Locate the cell with the specified text and output its [x, y] center coordinate. 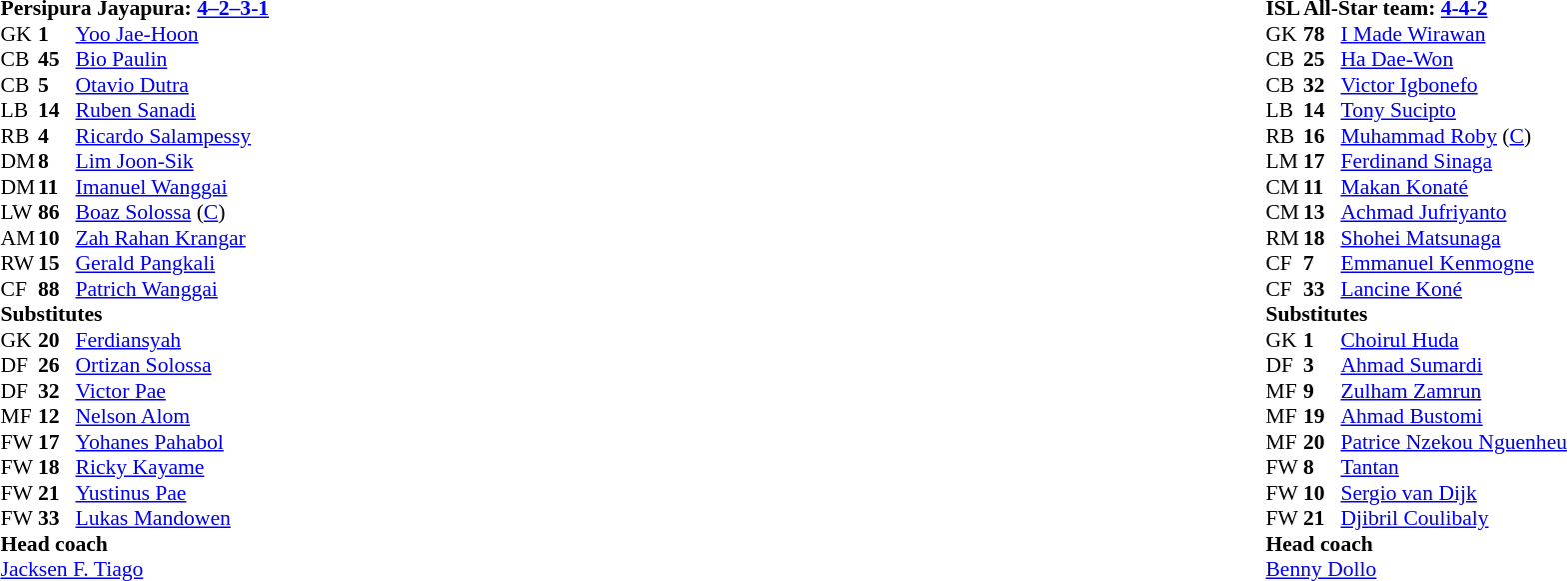
LW [19, 213]
Yohanes Pahabol [173, 442]
Bio Paulin [173, 59]
Ruben Sanadi [173, 111]
78 [1322, 34]
Ahmad Sumardi [1453, 365]
7 [1322, 263]
Ortizan Solossa [173, 365]
Ferdiansyah [173, 340]
3 [1322, 365]
Choirul Huda [1453, 340]
Victor Igbonefo [1453, 85]
Achmad Jufriyanto [1453, 213]
5 [57, 85]
Otavio Dutra [173, 85]
RW [19, 263]
Lim Joon-Sik [173, 161]
AM [19, 238]
9 [1322, 391]
Makan Konaté [1453, 187]
12 [57, 417]
Zulham Zamrun [1453, 391]
Tony Sucipto [1453, 111]
26 [57, 365]
19 [1322, 417]
86 [57, 213]
Boaz Solossa (C) [173, 213]
Emmanuel Kenmogne [1453, 263]
Patrich Wanggai [173, 289]
Ricardo Salampessy [173, 136]
Nelson Alom [173, 417]
Ha Dae-Won [1453, 59]
Gerald Pangkali [173, 263]
Victor Pae [173, 391]
Sergio van Dijk [1453, 493]
Yoo Jae-Hoon [173, 34]
45 [57, 59]
LM [1284, 161]
16 [1322, 136]
Muhammad Roby (C) [1453, 136]
88 [57, 289]
Imanuel Wanggai [173, 187]
Djibril Coulibaly [1453, 519]
Lukas Mandowen [173, 519]
Yustinus Pae [173, 493]
15 [57, 263]
Tantan [1453, 467]
RM [1284, 238]
Shohei Matsunaga [1453, 238]
Zah Rahan Krangar [173, 238]
4 [57, 136]
I Made Wirawan [1453, 34]
Lancine Koné [1453, 289]
Patrice Nzekou Nguenheu [1453, 442]
13 [1322, 213]
25 [1322, 59]
Ferdinand Sinaga [1453, 161]
Ahmad Bustomi [1453, 417]
Ricky Kayame [173, 467]
